Pinpoint the cell where the given text exists, returning its (x, y) midpoint coordinate. 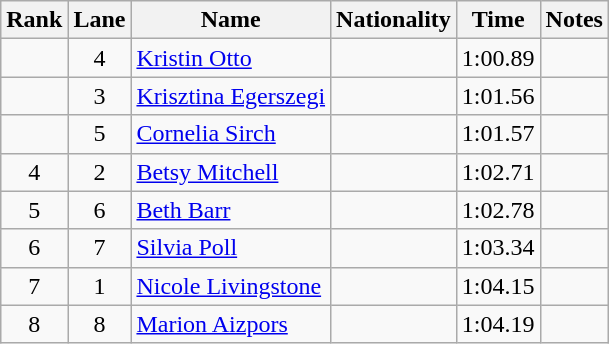
1:03.34 (498, 248)
Nicole Livingstone (231, 286)
1:02.78 (498, 210)
Nationality (394, 20)
1:02.71 (498, 172)
Marion Aizpors (231, 324)
Betsy Mitchell (231, 172)
1:04.19 (498, 324)
Kristin Otto (231, 58)
2 (100, 172)
Silvia Poll (231, 248)
Time (498, 20)
Cornelia Sirch (231, 134)
1:01.57 (498, 134)
Beth Barr (231, 210)
1:00.89 (498, 58)
1:01.56 (498, 96)
1 (100, 286)
3 (100, 96)
Krisztina Egerszegi (231, 96)
Name (231, 20)
Rank (34, 20)
Lane (100, 20)
1:04.15 (498, 286)
Notes (574, 20)
